Extract the [X, Y] coordinate from the center of the cell holding the provided text.  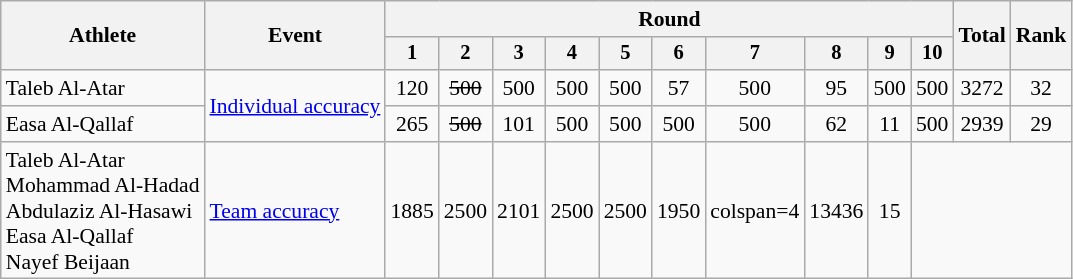
4 [572, 54]
Individual accuracy [296, 106]
Athlete [103, 36]
6 [678, 54]
32 [1042, 88]
Easa Al-Qallaf [103, 124]
1 [412, 54]
2939 [982, 124]
57 [678, 88]
9 [890, 54]
95 [836, 88]
101 [518, 124]
8 [836, 54]
7 [754, 54]
Taleb Al-Atar [103, 88]
3272 [982, 88]
5 [626, 54]
Round [669, 19]
Event [296, 36]
Rank [1042, 36]
29 [1042, 124]
10 [932, 54]
Total [982, 36]
265 [412, 124]
62 [836, 124]
3 [518, 54]
11 [890, 124]
120 [412, 88]
2 [466, 54]
